Find where the given text appears and provide that cell's center as (x, y) coordinate. 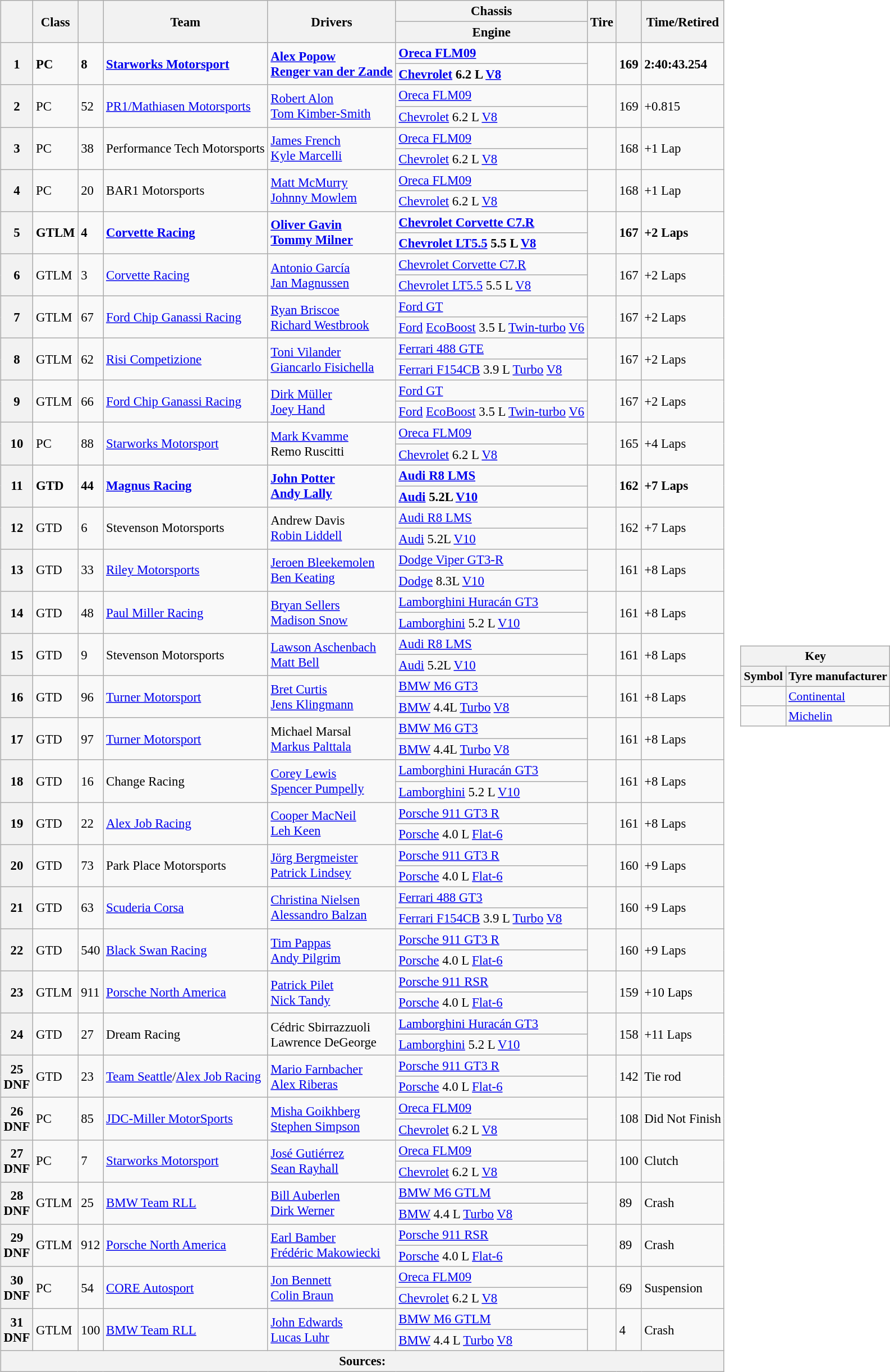
38 (91, 148)
Key (815, 657)
JDC-Miller MotorSports (185, 1119)
PR1/Mathiasen Motorsports (185, 105)
Sources: (363, 1361)
67 (91, 316)
Risi Competizione (185, 359)
Symbol (763, 676)
Michelin (838, 716)
11 (17, 486)
15 (17, 654)
24 (17, 1035)
Dirk Müller Joey Hand (332, 402)
Alex Job Racing (185, 824)
Earl Bamber Frédéric Makowiecki (332, 1245)
Drivers (332, 21)
52 (91, 105)
97 (91, 738)
10 (17, 443)
Dodge Viper GT3-R (492, 559)
+11 Laps (682, 1035)
73 (91, 865)
88 (91, 443)
96 (91, 697)
Misha Goikhberg Stephen Simpson (332, 1119)
BAR1 Motorsports (185, 191)
142 (628, 1076)
Toni Vilander Giancarlo Fisichella (332, 359)
Chassis (492, 11)
Team Seattle/Alex Job Racing (185, 1076)
CORE Autosport (185, 1287)
Corey Lewis Spencer Pumpelly (332, 781)
John Potter Andy Lally (332, 486)
Suspension (682, 1287)
27 (91, 1035)
James French Kyle Marcelli (332, 148)
Christina Nielsen Alessandro Balzan (332, 908)
29DNF (17, 1245)
Bill Auberlen Dirk Werner (332, 1203)
Tire (602, 21)
12 (17, 527)
108 (628, 1119)
13 (17, 570)
30DNF (17, 1287)
48 (91, 613)
540 (91, 949)
44 (91, 486)
Michael Marsal Markus Palttala (332, 738)
911 (91, 992)
Paul Miller Racing (185, 613)
José Gutiérrez Sean Rayhall (332, 1160)
Scuderia Corsa (185, 908)
Ryan Briscoe Richard Westbrook (332, 316)
John Edwards Lucas Luhr (332, 1330)
14 (17, 613)
21 (17, 908)
Tim Pappas Andy Pilgrim (332, 949)
Change Racing (185, 781)
Clutch (682, 1160)
Engine (492, 33)
Magnus Racing (185, 486)
2 (17, 105)
Time/Retired (682, 21)
19 (17, 824)
69 (628, 1287)
Park Place Motorsports (185, 865)
66 (91, 402)
62 (91, 359)
Ferrari 488 GT3 (492, 897)
+4 Laps (682, 443)
17 (17, 738)
28DNF (17, 1203)
33 (91, 570)
Robert Alon Tom Kimber-Smith (332, 105)
912 (91, 1245)
Tyre manufacturer (838, 676)
25 (91, 1203)
Andrew Davis Robin Liddell (332, 527)
Continental (838, 696)
Bryan Sellers Madison Snow (332, 613)
158 (628, 1035)
Alex Popow Renger van der Zande (332, 64)
165 (628, 443)
Mark Kvamme Remo Ruscitti (332, 443)
5 (17, 232)
Riley Motorsports (185, 570)
Jon Bennett Colin Braun (332, 1287)
159 (628, 992)
25DNF (17, 1076)
Cooper MacNeil Leh Keen (332, 824)
Dodge 8.3L V10 (492, 581)
+0.815 (682, 105)
Black Swan Racing (185, 949)
Antonio García Jan Magnussen (332, 275)
27DNF (17, 1160)
Dream Racing (185, 1035)
54 (91, 1287)
18 (17, 781)
Class (56, 21)
+10 Laps (682, 992)
Ferrari 488 GTE (492, 349)
1 (17, 64)
63 (91, 908)
Cédric Sbirrazzuoli Lawrence DeGeorge (332, 1035)
Patrick Pilet Nick Tandy (332, 992)
26DNF (17, 1119)
Jeroen Bleekemolen Ben Keating (332, 570)
Tie rod (682, 1076)
Jörg Bergmeister Patrick Lindsey (332, 865)
85 (91, 1119)
Did Not Finish (682, 1119)
Oliver Gavin Tommy Milner (332, 232)
31DNF (17, 1330)
Lawson Aschenbach Matt Bell (332, 654)
Matt McMurry Johnny Mowlem (332, 191)
Performance Tech Motorsports (185, 148)
Team (185, 21)
2:40:43.254 (682, 64)
Mario Farnbacher Alex Riberas (332, 1076)
Bret Curtis Jens Klingmann (332, 697)
